Provide the [X, Y] coordinate of the cell's center where the given text is located.  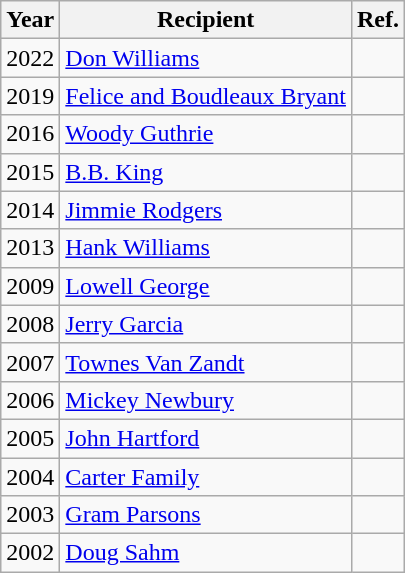
2009 [30, 286]
Recipient [206, 20]
2016 [30, 134]
Mickey Newbury [206, 400]
Carter Family [206, 477]
2002 [30, 553]
2004 [30, 477]
2007 [30, 362]
Jerry Garcia [206, 324]
B.B. King [206, 172]
2014 [30, 210]
2015 [30, 172]
Jimmie Rodgers [206, 210]
Woody Guthrie [206, 134]
Year [30, 20]
Lowell George [206, 286]
Hank Williams [206, 248]
2022 [30, 58]
Don Williams [206, 58]
Townes Van Zandt [206, 362]
Felice and Boudleaux Bryant [206, 96]
2003 [30, 515]
Ref. [378, 20]
2013 [30, 248]
2008 [30, 324]
2006 [30, 400]
2005 [30, 438]
Doug Sahm [206, 553]
Gram Parsons [206, 515]
John Hartford [206, 438]
2019 [30, 96]
